Scan for the cell matching the given text and deliver its (X, Y) coordinate at center. 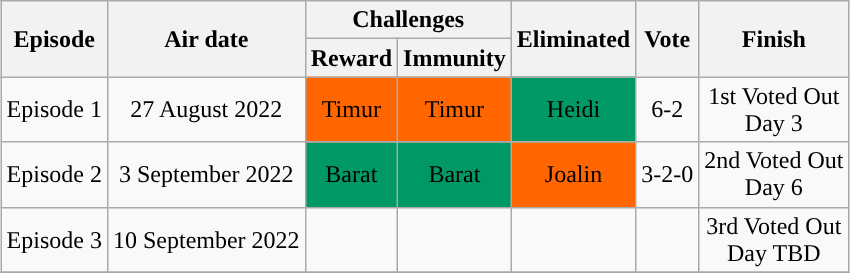
10 September 2022 (206, 240)
Air date (206, 39)
3 September 2022 (206, 174)
Eliminated (573, 39)
1st Voted OutDay 3 (774, 110)
Reward (351, 58)
2nd Voted OutDay 6 (774, 174)
Immunity (455, 58)
Episode 2 (54, 174)
Heidi (573, 110)
3rd Voted OutDay TBD (774, 240)
27 August 2022 (206, 110)
3-2-0 (668, 174)
Episode 1 (54, 110)
Vote (668, 39)
6-2 (668, 110)
Joalin (573, 174)
Finish (774, 39)
Episode 3 (54, 240)
Challenges (408, 20)
Episode (54, 39)
